Output the (X, Y) coordinate of the center of the cell containing the given text.  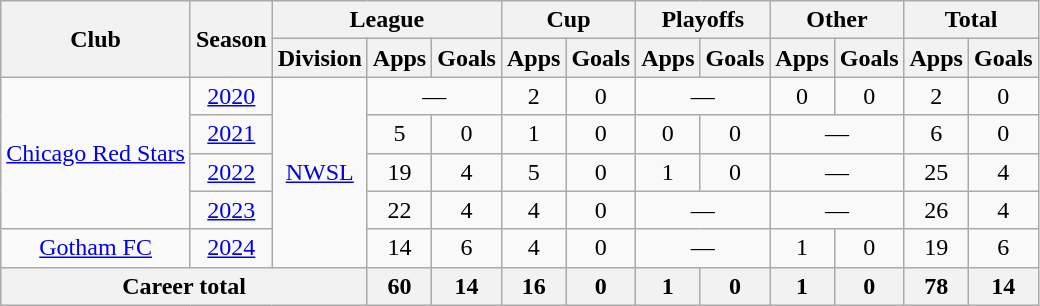
Other (837, 20)
Gotham FC (96, 248)
2020 (231, 96)
2021 (231, 134)
Division (320, 58)
16 (533, 286)
26 (936, 210)
2023 (231, 210)
25 (936, 172)
2024 (231, 248)
Chicago Red Stars (96, 153)
22 (399, 210)
Playoffs (703, 20)
78 (936, 286)
Club (96, 39)
League (386, 20)
NWSL (320, 172)
Cup (568, 20)
Total (971, 20)
60 (399, 286)
Season (231, 39)
Career total (184, 286)
2022 (231, 172)
